Determine the [X, Y] coordinate at the center of the cell enclosing the given text.  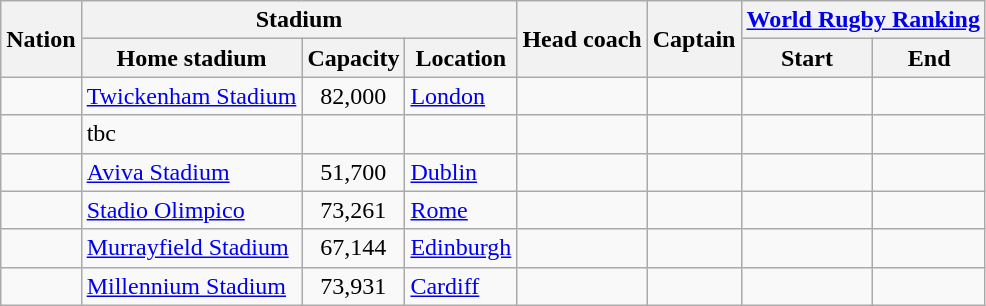
Millennium Stadium [192, 286]
Twickenham Stadium [192, 96]
Rome [461, 210]
Dublin [461, 172]
51,700 [354, 172]
Nation [41, 39]
World Rugby Ranking [863, 20]
Captain [694, 39]
Cardiff [461, 286]
Capacity [354, 58]
Murrayfield Stadium [192, 248]
Start [807, 58]
tbc [192, 134]
End [930, 58]
Aviva Stadium [192, 172]
73,931 [354, 286]
Location [461, 58]
Stadium [299, 20]
67,144 [354, 248]
73,261 [354, 210]
Edinburgh [461, 248]
Home stadium [192, 58]
Head coach [582, 39]
82,000 [354, 96]
Stadio Olimpico [192, 210]
London [461, 96]
